For the text-containing cell, return its midpoint in (X, Y) coordinate format. 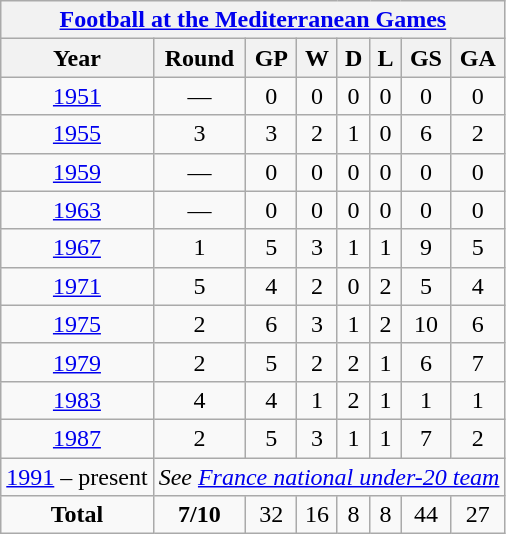
L (386, 58)
Football at the Mediterranean Games (253, 20)
Total (77, 515)
1971 (77, 286)
1967 (77, 248)
D (354, 58)
Year (77, 58)
1951 (77, 96)
W (317, 58)
32 (272, 515)
1959 (77, 172)
See France national under-20 team (329, 477)
GP (272, 58)
1955 (77, 134)
1963 (77, 210)
Round (200, 58)
44 (426, 515)
1983 (77, 400)
27 (478, 515)
GS (426, 58)
10 (426, 324)
1979 (77, 362)
1975 (77, 324)
1991 – present (77, 477)
7/10 (200, 515)
9 (426, 248)
GA (478, 58)
1987 (77, 438)
16 (317, 515)
